Search for the cell housing the specified text and yield its [X, Y] center coordinate. 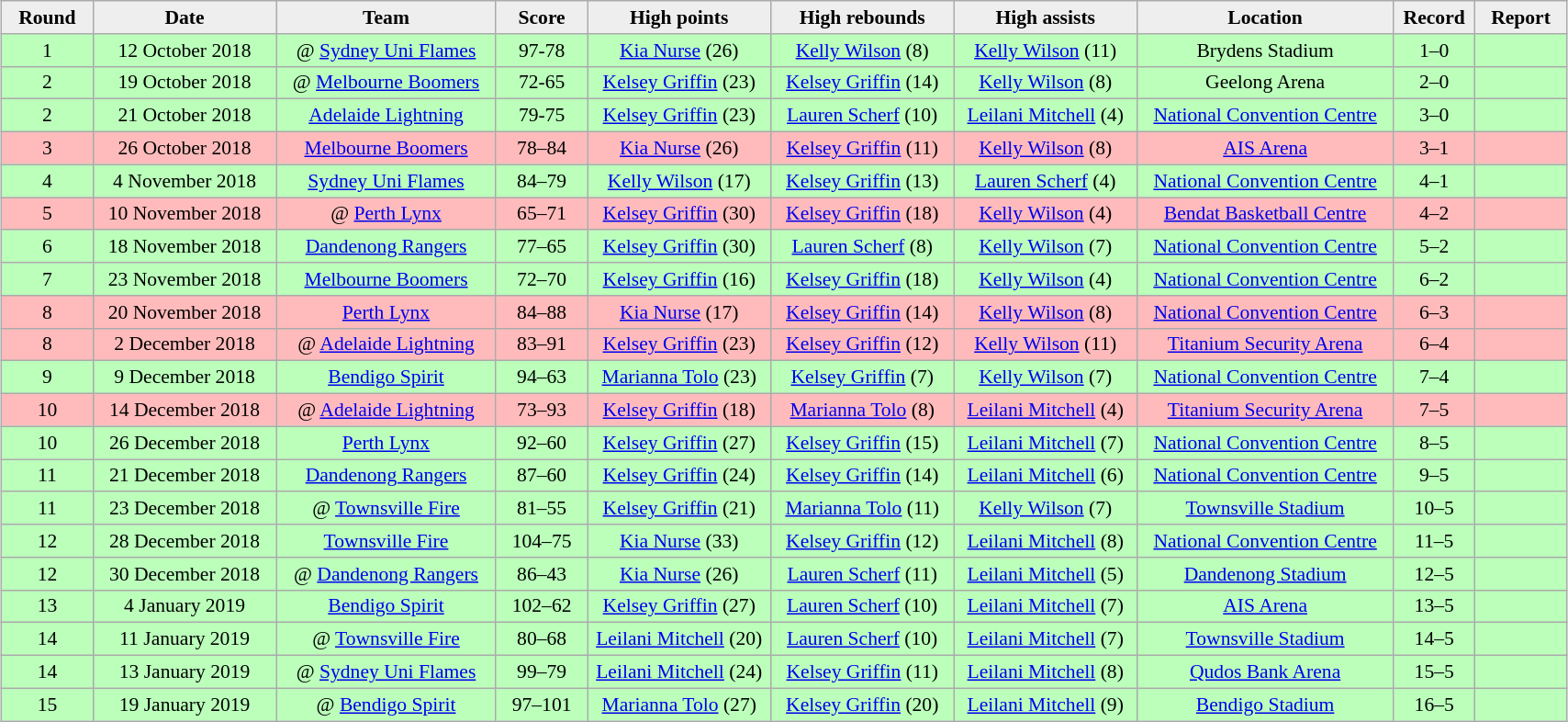
Report [1521, 17]
Round [48, 17]
94–63 [542, 378]
10 November 2018 [185, 214]
14–5 [1434, 639]
1–0 [1434, 51]
High rebounds [862, 17]
Sydney Uni Flames [386, 181]
Marianna Tolo (8) [862, 411]
7–5 [1434, 411]
High points [679, 17]
Leilani Mitchell (24) [679, 672]
6–2 [1434, 279]
14 December 2018 [185, 411]
84–88 [542, 312]
3–0 [1434, 116]
4 November 2018 [185, 181]
@ Bendigo Spirit [386, 705]
72–70 [542, 279]
6 [48, 247]
11–5 [1434, 541]
Bendat Basketball Centre [1265, 214]
6–4 [1434, 344]
30 December 2018 [185, 574]
Lauren Scherf (4) [1046, 181]
12–5 [1434, 574]
Townsville Fire [386, 541]
Marianna Tolo (27) [679, 705]
Leilani Mitchell (9) [1046, 705]
97-78 [542, 51]
Kelsey Griffin (21) [679, 509]
12 October 2018 [185, 51]
11 January 2019 [185, 639]
13 [48, 606]
Leilani Mitchell (5) [1046, 574]
102–62 [542, 606]
28 December 2018 [185, 541]
18 November 2018 [185, 247]
23 December 2018 [185, 509]
@ Melbourne Boomers [386, 83]
Kelsey Griffin (7) [862, 378]
73–93 [542, 411]
2 December 2018 [185, 344]
6–3 [1434, 312]
81–55 [542, 509]
Kelly Wilson (17) [679, 181]
@ Perth Lynx [386, 214]
4–2 [1434, 214]
86–43 [542, 574]
Dandenong Stadium [1265, 574]
65–71 [542, 214]
Location [1265, 17]
83–91 [542, 344]
4 [48, 181]
Geelong Arena [1265, 83]
Kia Nurse (33) [679, 541]
4–1 [1434, 181]
Lauren Scherf (11) [862, 574]
79-75 [542, 116]
Kia Nurse (17) [679, 312]
Kelsey Griffin (20) [862, 705]
13–5 [1434, 606]
Leilani Mitchell (6) [1046, 476]
9–5 [1434, 476]
15–5 [1434, 672]
78–84 [542, 149]
Marianna Tolo (11) [862, 509]
15 [48, 705]
92–60 [542, 443]
Kelsey Griffin (13) [862, 181]
Kelsey Griffin (16) [679, 279]
26 October 2018 [185, 149]
72-65 [542, 83]
Score [542, 17]
Team [386, 17]
Record [1434, 17]
Bendigo Stadium [1265, 705]
Kelsey Griffin (15) [862, 443]
13 January 2019 [185, 672]
21 October 2018 [185, 116]
8–5 [1434, 443]
26 December 2018 [185, 443]
Leilani Mitchell (20) [679, 639]
4 January 2019 [185, 606]
Lauren Scherf (8) [862, 247]
23 November 2018 [185, 279]
3 [48, 149]
19 October 2018 [185, 83]
3–1 [1434, 149]
2–0 [1434, 83]
9 December 2018 [185, 378]
Adelaide Lightning [386, 116]
97–101 [542, 705]
77–65 [542, 247]
5 [48, 214]
99–79 [542, 672]
9 [48, 378]
19 January 2019 [185, 705]
Kelsey Griffin (24) [679, 476]
84–79 [542, 181]
5–2 [1434, 247]
80–68 [542, 639]
Brydens Stadium [1265, 51]
10–5 [1434, 509]
16–5 [1434, 705]
104–75 [542, 541]
7–4 [1434, 378]
1 [48, 51]
Date [185, 17]
Marianna Tolo (23) [679, 378]
Qudos Bank Arena [1265, 672]
21 December 2018 [185, 476]
87–60 [542, 476]
High assists [1046, 17]
@ Dandenong Rangers [386, 574]
7 [48, 279]
20 November 2018 [185, 312]
